Detect which cell encompasses the target text, then output its [X, Y] center coordinate. 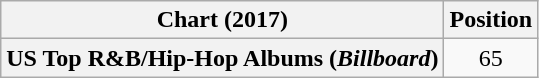
65 [491, 58]
Chart (2017) [222, 20]
US Top R&B/Hip-Hop Albums (Billboard) [222, 58]
Position [491, 20]
